Search for the cell housing the specified text and yield its (X, Y) center coordinate. 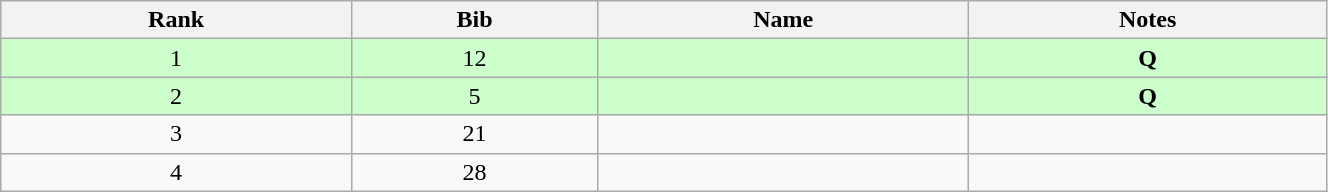
21 (474, 134)
2 (176, 96)
12 (474, 58)
5 (474, 96)
4 (176, 172)
1 (176, 58)
3 (176, 134)
28 (474, 172)
Name (784, 20)
Notes (1148, 20)
Bib (474, 20)
Rank (176, 20)
